Extract the [x, y] coordinate from the center of the cell holding the provided text.  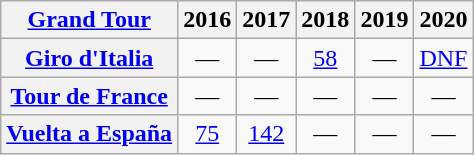
DNF [444, 58]
2019 [384, 20]
Vuelta a España [90, 134]
Tour de France [90, 96]
Giro d'Italia [90, 58]
58 [326, 58]
142 [266, 134]
2018 [326, 20]
2016 [208, 20]
75 [208, 134]
2020 [444, 20]
Grand Tour [90, 20]
2017 [266, 20]
